Search for the cell housing the specified text and yield its (x, y) center coordinate. 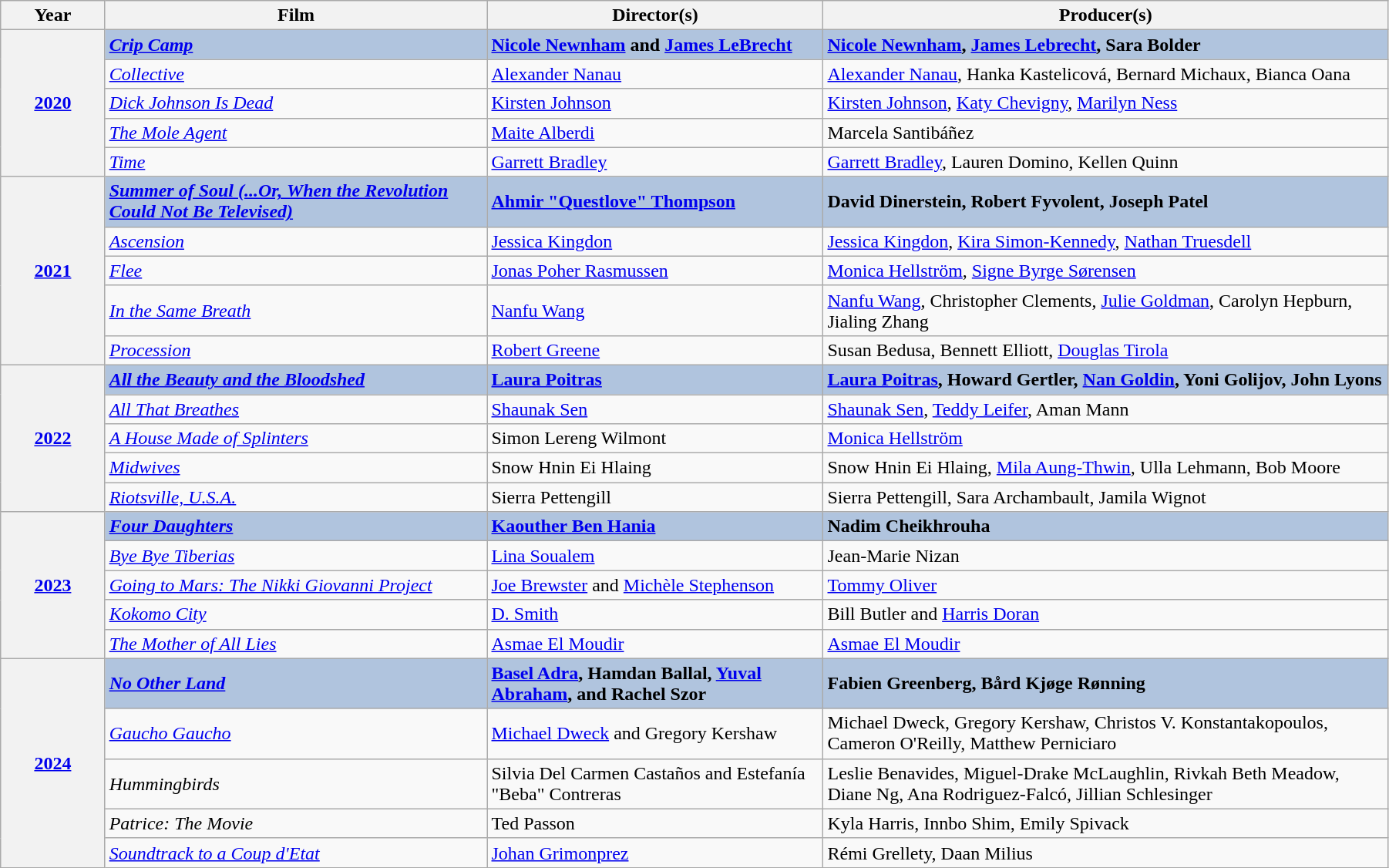
A House Made of Splinters (296, 439)
The Mother of All Lies (296, 644)
Michael Dweck, Gregory Kershaw, Christos V. Konstantakopoulos, Cameron O'Reilly, Matthew Perniciaro (1105, 734)
Nicole Newnham and James LeBrecht (655, 45)
Nanfu Wang (655, 310)
Midwives (296, 468)
Jessica Kingdon (655, 241)
David Dinerstein, Robert Fyvolent, Joseph Patel (1105, 202)
Shaunak Sen, Teddy Leifer, Aman Mann (1105, 409)
Year (52, 15)
Snow Hnin Ei Hlaing (655, 468)
Robert Greene (655, 350)
Nanfu Wang, Christopher Clements, Julie Goldman, Carolyn Hepburn, Jialing Zhang (1105, 310)
Alexander Nanau (655, 74)
Kirsten Johnson, Katy Chevigny, Marilyn Ness (1105, 103)
Soundtrack to a Coup d'Etat (296, 853)
Sierra Pettengill (655, 497)
The Mole Agent (296, 133)
Procession (296, 350)
2023 (52, 585)
Monica Hellström, Signe Byrge Sørensen (1105, 271)
Summer of Soul (...Or, When the Revolution Could Not Be Televised) (296, 202)
Silvia Del Carmen Castaños and Estefanía "Beba" Contreras (655, 783)
Rémi Grellety, Daan Milius (1105, 853)
Jean-Marie Nizan (1105, 556)
Maite Alberdi (655, 133)
2024 (52, 763)
No Other Land (296, 683)
All That Breathes (296, 409)
2022 (52, 438)
Michael Dweck and Gregory Kershaw (655, 734)
Kaouther Ben Hania (655, 527)
Simon Lereng Wilmont (655, 439)
Time (296, 162)
Garrett Bradley, Lauren Domino, Kellen Quinn (1105, 162)
Collective (296, 74)
Fabien Greenberg, Bård Kjøge Rønning (1105, 683)
Crip Camp (296, 45)
Jonas Poher Rasmussen (655, 271)
Tommy Oliver (1105, 585)
Nadim Cheikhrouha (1105, 527)
Basel Adra, Hamdan Ballal, Yuval Abraham, and Rachel Szor (655, 683)
Kyla Harris, Innbo Shim, Emily Spivack (1105, 823)
Alexander Nanau, Hanka Kastelicová, Bernard Michaux, Bianca Oana (1105, 74)
Laura Poitras (655, 379)
Patrice: The Movie (296, 823)
Johan Grimonprez (655, 853)
Joe Brewster and Michèle Stephenson (655, 585)
Hummingbirds (296, 783)
Ascension (296, 241)
Shaunak Sen (655, 409)
Ahmir "Questlove" Thompson (655, 202)
Film (296, 15)
Four Daughters (296, 527)
Kokomo City (296, 614)
Marcela Santibáñez (1105, 133)
In the Same Breath (296, 310)
Lina Soualem (655, 556)
Susan Bedusa, Bennett Elliott, Douglas Tirola (1105, 350)
Producer(s) (1105, 15)
Garrett Bradley (655, 162)
Ted Passon (655, 823)
Bye Bye Tiberias (296, 556)
Laura Poitras, Howard Gertler, Nan Goldin, Yoni Golijov, John Lyons (1105, 379)
Director(s) (655, 15)
Gaucho Gaucho (296, 734)
Monica Hellström (1105, 439)
D. Smith (655, 614)
Bill Butler and Harris Doran (1105, 614)
All the Beauty and the Bloodshed (296, 379)
Snow Hnin Ei Hlaing, Mila Aung-Thwin, Ulla Lehmann, Bob Moore (1105, 468)
Leslie Benavides, Miguel-Drake McLaughlin, Rivkah Beth Meadow, Diane Ng, Ana Rodriguez-Falcó, Jillian Schlesinger (1105, 783)
Dick Johnson Is Dead (296, 103)
Kirsten Johnson (655, 103)
Going to Mars: The Nikki Giovanni Project (296, 585)
Flee (296, 271)
Sierra Pettengill, Sara Archambault, Jamila Wignot (1105, 497)
Riotsville, U.S.A. (296, 497)
Jessica Kingdon, Kira Simon-Kennedy, Nathan Truesdell (1105, 241)
2020 (52, 103)
Nicole Newnham, James Lebrecht, Sara Bolder (1105, 45)
2021 (52, 271)
